Pinpoint the cell where the given text exists, returning its (x, y) midpoint coordinate. 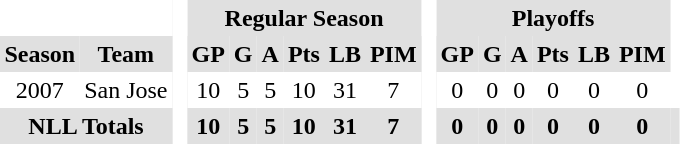
Regular Season (304, 18)
San Jose (126, 90)
Playoffs (553, 18)
Team (126, 54)
NLL Totals (86, 126)
Season (40, 54)
2007 (40, 90)
